Locate the cell with the specified text and output its [x, y] center coordinate. 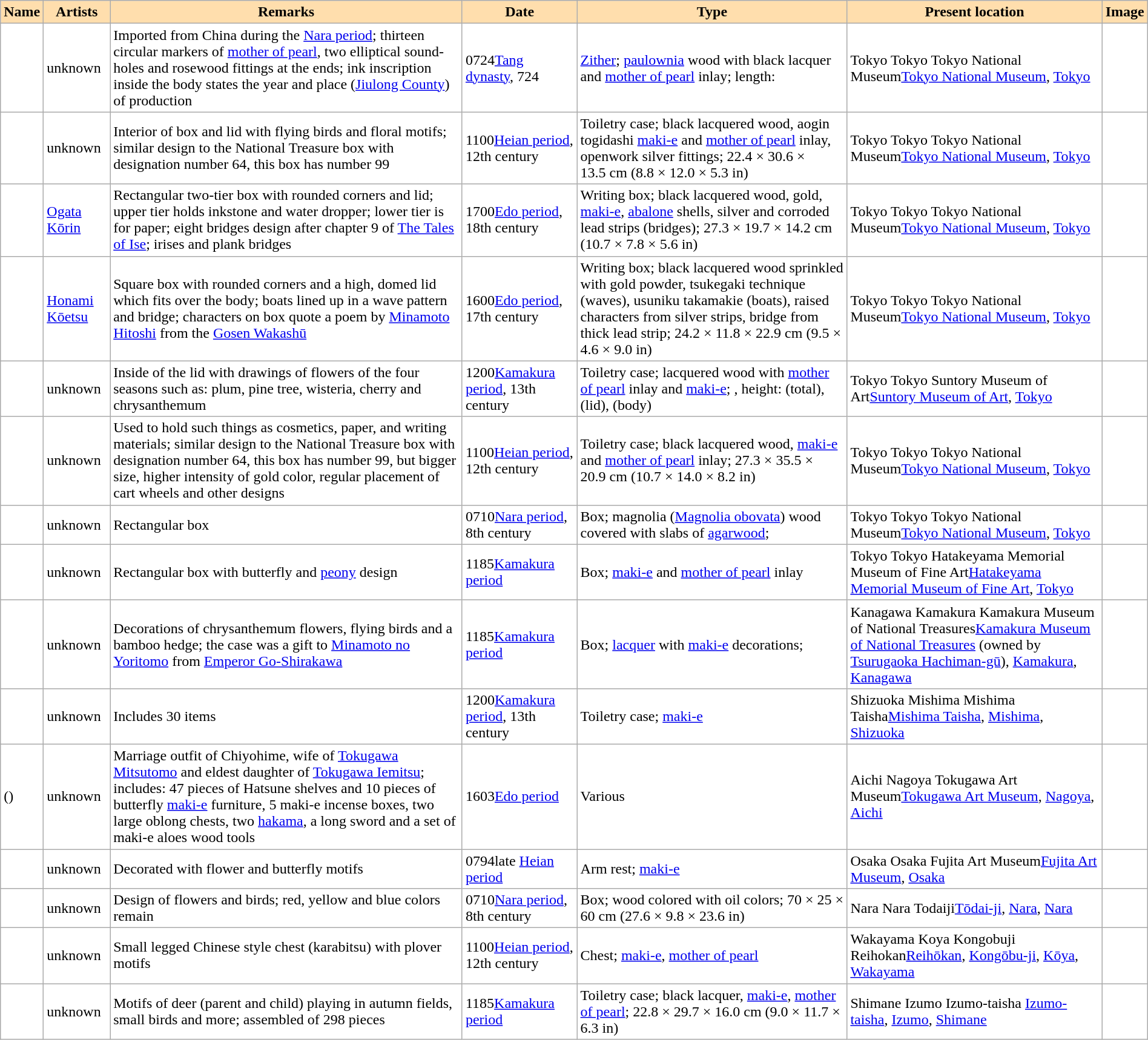
Date [520, 12]
Toiletry case; maki-e [712, 716]
Toiletry case; lacquered wood with mother of pearl inlay and maki-e; , height: (total), (lid), (body) [712, 389]
Box; lacquer with maki-e decorations; [712, 644]
Small legged Chinese style chest (karabitsu) with plover motifs [286, 956]
Various [712, 797]
Zither; paulownia wood with black lacquer and mother of pearl inlay; length: [712, 68]
Shimane Izumo Izumo-taisha Izumo-taisha, Izumo, Shimane [975, 1012]
1603Edo period [520, 797]
Wakayama Koya Kongobuji ReihokanReihōkan, Kongōbu-ji, Kōya, Wakayama [975, 956]
Box; magnolia (Magnolia obovata) wood covered with slabs of agarwood; [712, 524]
Kanagawa Kamakura Kamakura Museum of National TreasuresKamakura Museum of National Treasures (owned by Tsurugaoka Hachiman-gū), Kamakura, Kanagawa [975, 644]
Rectangular box [286, 524]
Tokyo Tokyo Hatakeyama Memorial Museum of Fine ArtHatakeyama Memorial Museum of Fine Art, Tokyo [975, 572]
Includes 30 items [286, 716]
Artists [77, 12]
Aichi Nagoya Tokugawa Art MuseumTokugawa Art Museum, Nagoya, Aichi [975, 797]
Box; wood colored with oil colors; 70 × 25 × 60 cm (27.6 × 9.8 × 23.6 in) [712, 908]
1700Edo period, 18th century [520, 220]
Nara Nara TodaijiTōdai-ji, Nara, Nara [975, 908]
Rectangular box with butterfly and peony design [286, 572]
0724Tang dynasty, 724 [520, 68]
Type [712, 12]
0794late Heian period [520, 868]
() [22, 797]
Present location [975, 12]
Toiletry case; black lacquer, maki-e, mother of pearl; 22.8 × 29.7 × 16.0 cm (9.0 × 11.7 × 6.3 in) [712, 1012]
Image [1125, 12]
1600Edo period, 17th century [520, 309]
Inside of the lid with drawings of flowers of the four seasons such as: plum, pine tree, wisteria, cherry and chrysanthemum [286, 389]
Osaka Osaka Fujita Art MuseumFujita Art Museum, Osaka [975, 868]
Toiletry case; black lacquered wood, maki-e and mother of pearl inlay; 27.3 × 35.5 × 20.9 cm (10.7 × 14.0 × 8.2 in) [712, 461]
Remarks [286, 12]
Arm rest; maki-e [712, 868]
Ogata Kōrin [77, 220]
Motifs of deer (parent and child) playing in autumn fields, small birds and more; assembled of 298 pieces [286, 1012]
Shizuoka Mishima Mishima TaishaMishima Taisha, Mishima, Shizuoka [975, 716]
Chest; maki-e, mother of pearl [712, 956]
Tokyo Tokyo Suntory Museum of ArtSuntory Museum of Art, Tokyo [975, 389]
Decorations of chrysanthemum flowers, flying birds and a bamboo hedge; the case was a gift to Minamoto no Yoritomo from Emperor Go-Shirakawa [286, 644]
Decorated with flower and butterfly motifs [286, 868]
Honami Kōetsu [77, 309]
Box; maki-e and mother of pearl inlay [712, 572]
Design of flowers and birds; red, yellow and blue colors remain [286, 908]
Name [22, 12]
